Detect which cell encompasses the target text, then output its (x, y) center coordinate. 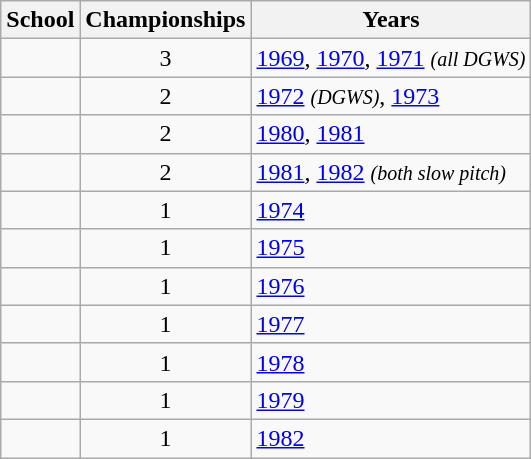
1977 (391, 324)
School (40, 20)
1982 (391, 438)
1969, 1970, 1971 (all DGWS) (391, 58)
1976 (391, 286)
1980, 1981 (391, 134)
Championships (166, 20)
1974 (391, 210)
3 (166, 58)
1972 (DGWS), 1973 (391, 96)
Years (391, 20)
1981, 1982 (both slow pitch) (391, 172)
1979 (391, 400)
1975 (391, 248)
1978 (391, 362)
